Identify which cell holds the provided text, then report its [x, y] central coordinate. 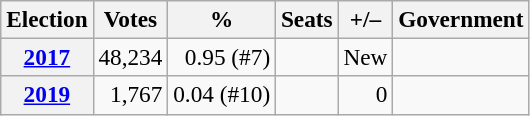
New [366, 57]
2019 [47, 95]
Government [461, 19]
0 [366, 95]
+/– [366, 19]
% [222, 19]
0.04 (#10) [222, 95]
1,767 [130, 95]
48,234 [130, 57]
Election [47, 19]
2017 [47, 57]
Votes [130, 19]
Seats [308, 19]
0.95 (#7) [222, 57]
